Search for the cell housing the specified text and yield its (X, Y) center coordinate. 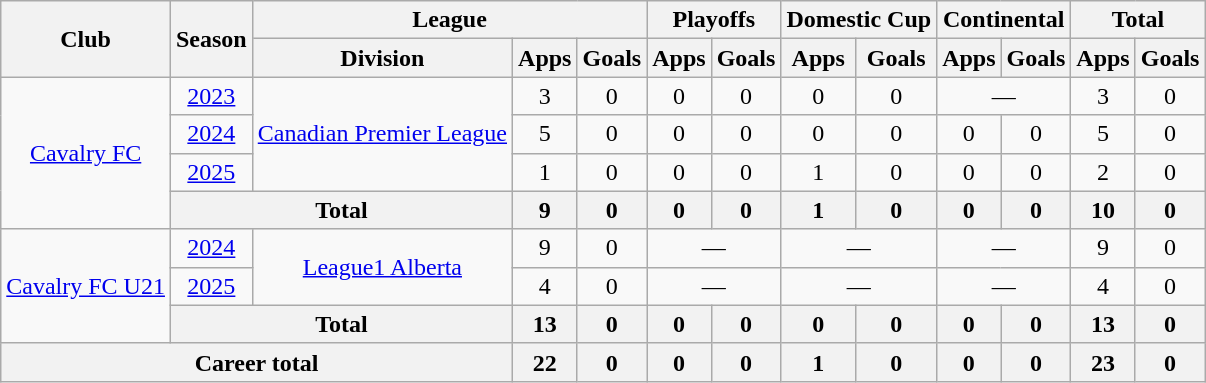
22 (545, 362)
Continental (1004, 20)
Club (86, 39)
League1 Alberta (382, 267)
2 (1103, 172)
Playoffs (714, 20)
2023 (211, 96)
23 (1103, 362)
Cavalry FC U21 (86, 286)
League (449, 20)
Division (382, 58)
Canadian Premier League (382, 134)
Domestic Cup (859, 20)
10 (1103, 210)
Career total (257, 362)
Cavalry FC (86, 153)
Season (211, 39)
